Extract the (X, Y) coordinate from the center of the cell holding the provided text.  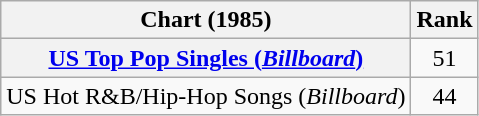
Chart (1985) (206, 20)
44 (444, 96)
Rank (444, 20)
US Hot R&B/Hip-Hop Songs (Billboard) (206, 96)
51 (444, 58)
US Top Pop Singles (Billboard) (206, 58)
